Output the [x, y] coordinate of the center of the cell containing the given text.  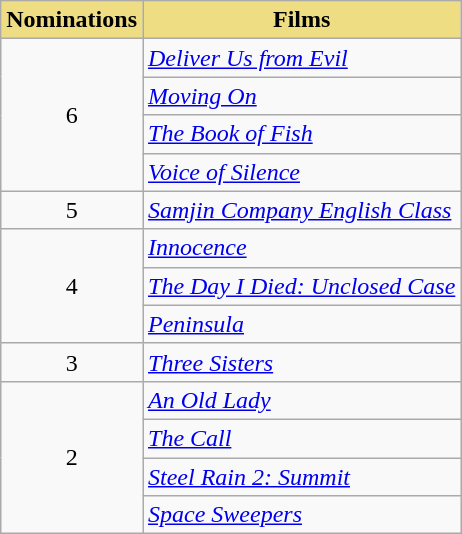
Deliver Us from Evil [301, 58]
Voice of Silence [301, 172]
The Book of Fish [301, 134]
Steel Rain 2: Summit [301, 477]
Innocence [301, 248]
Peninsula [301, 324]
6 [72, 115]
An Old Lady [301, 400]
Moving On [301, 96]
The Day I Died: Unclosed Case [301, 286]
2 [72, 457]
Space Sweepers [301, 515]
4 [72, 286]
The Call [301, 438]
Films [301, 20]
Three Sisters [301, 362]
Samjin Company English Class [301, 210]
Nominations [72, 20]
5 [72, 210]
3 [72, 362]
